Extract the (X, Y) coordinate from the center of the cell holding the provided text.  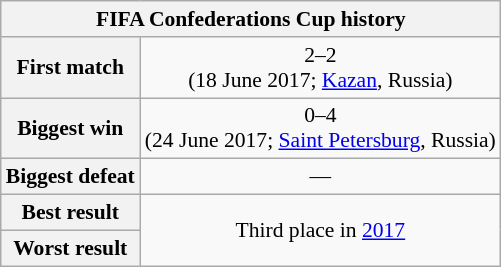
2–2 (18 June 2017; Kazan, Russia) (320, 68)
FIFA Confederations Cup history (251, 19)
0–4 (24 June 2017; Saint Petersburg, Russia) (320, 128)
Biggest defeat (70, 177)
Worst result (70, 248)
— (320, 177)
First match (70, 68)
Best result (70, 213)
Biggest win (70, 128)
Third place in 2017 (320, 230)
